Output the [x, y] coordinate of the center of the cell containing the given text.  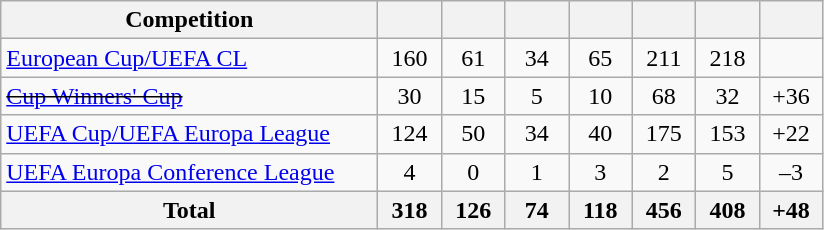
32 [728, 96]
68 [664, 96]
118 [600, 210]
0 [473, 172]
Total [190, 210]
4 [410, 172]
50 [473, 134]
10 [600, 96]
74 [537, 210]
+36 [791, 96]
Competition [190, 20]
40 [600, 134]
+48 [791, 210]
65 [600, 58]
15 [473, 96]
+22 [791, 134]
1 [537, 172]
61 [473, 58]
3 [600, 172]
UEFA Europa Conference League [190, 172]
2 [664, 172]
European Cup/UEFA CL [190, 58]
218 [728, 58]
408 [728, 210]
Cup Winners' Cup [190, 96]
160 [410, 58]
211 [664, 58]
175 [664, 134]
30 [410, 96]
456 [664, 210]
126 [473, 210]
124 [410, 134]
–3 [791, 172]
153 [728, 134]
UEFA Cup/UEFA Europa League [190, 134]
318 [410, 210]
